Locate the cell with the specified text and output its [X, Y] center coordinate. 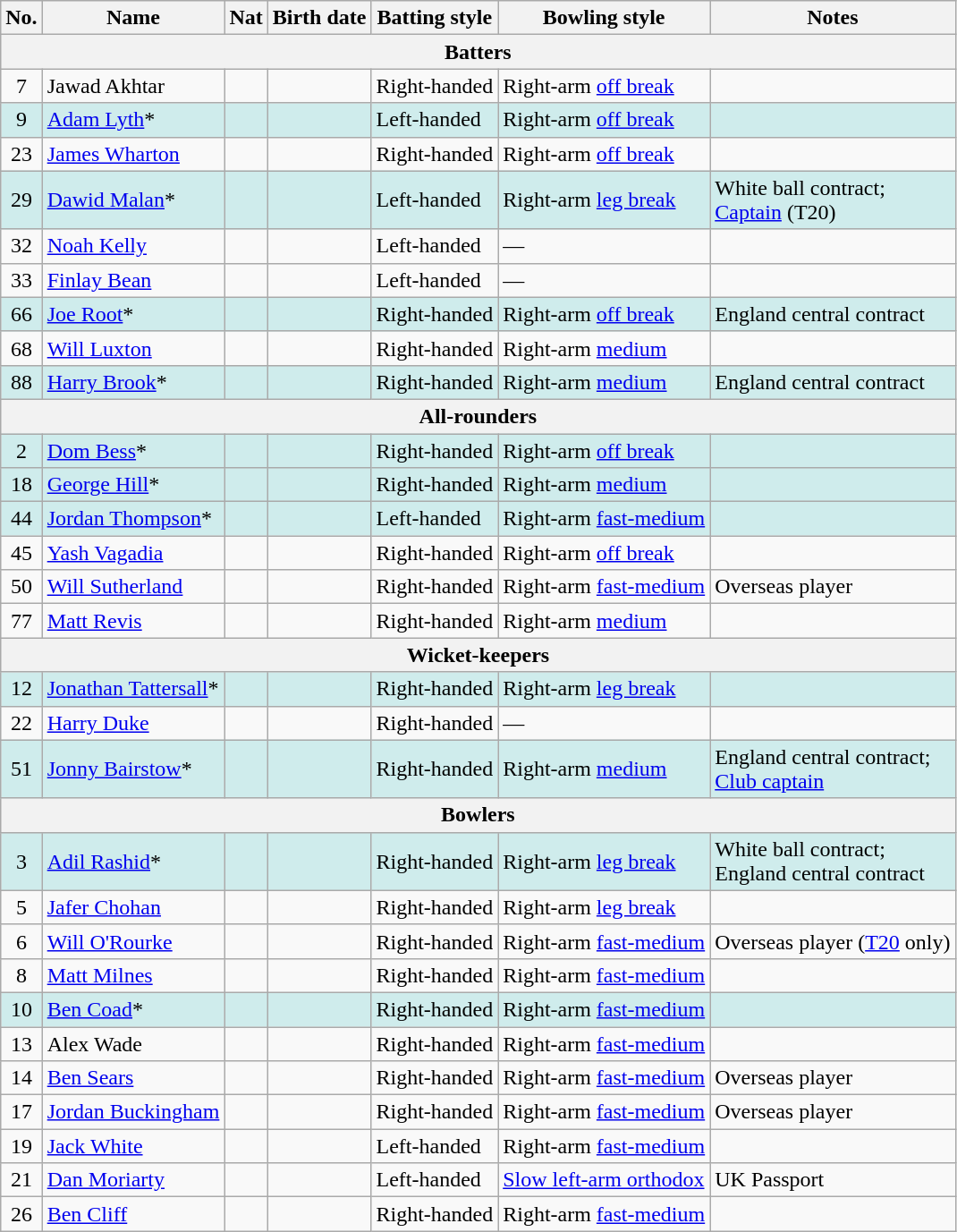
White ball contract; Captain (T20) [833, 200]
66 [21, 314]
James Wharton [133, 154]
Dan Moriarty [133, 1180]
All-rounders [478, 416]
29 [21, 200]
Noah Kelly [133, 246]
3 [21, 861]
Dawid Malan* [133, 200]
Slow left-arm orthodox [605, 1180]
Jafer Chohan [133, 907]
England central contract; Club captain [833, 769]
Yash Vagadia [133, 553]
21 [21, 1180]
Notes [833, 18]
White ball contract; England central contract [833, 861]
Finlay Bean [133, 280]
Adam Lyth* [133, 120]
68 [21, 348]
Harry Duke [133, 723]
23 [21, 154]
19 [21, 1146]
Batters [478, 52]
6 [21, 941]
8 [21, 975]
Matt Revis [133, 621]
Harry Brook* [133, 382]
7 [21, 86]
Joe Root* [133, 314]
UK Passport [833, 1180]
5 [21, 907]
Batting style [435, 18]
32 [21, 246]
50 [21, 587]
12 [21, 689]
Will O'Rourke [133, 941]
Dom Bess* [133, 450]
22 [21, 723]
Jordan Thompson* [133, 519]
Bowlers [478, 815]
Birth date [319, 18]
Will Sutherland [133, 587]
Ben Cliff [133, 1214]
26 [21, 1214]
Jordan Buckingham [133, 1112]
George Hill* [133, 485]
Jawad Akhtar [133, 86]
Nat [246, 18]
Ben Sears [133, 1078]
Overseas player (T20 only) [833, 941]
Jack White [133, 1146]
Bowling style [605, 18]
Jonny Bairstow* [133, 769]
51 [21, 769]
Will Luxton [133, 348]
Wicket-keepers [478, 655]
Ben Coad* [133, 1009]
9 [21, 120]
18 [21, 485]
Adil Rashid* [133, 861]
Jonathan Tattersall* [133, 689]
2 [21, 450]
45 [21, 553]
33 [21, 280]
Name [133, 18]
14 [21, 1078]
13 [21, 1044]
Alex Wade [133, 1044]
88 [21, 382]
44 [21, 519]
Matt Milnes [133, 975]
No. [21, 18]
17 [21, 1112]
10 [21, 1009]
77 [21, 621]
